Return (X, Y) of the center of cell containing provided text 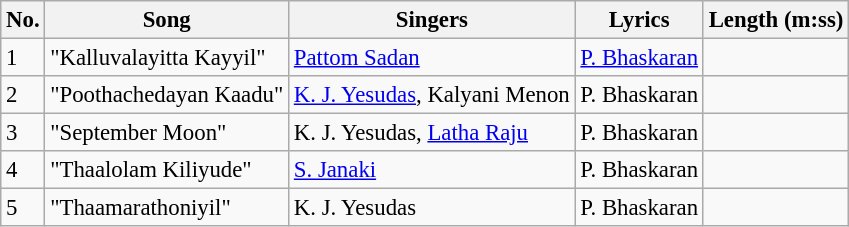
Pattom Sadan (432, 58)
K. J. Yesudas, Kalyani Menon (432, 95)
S. Janaki (432, 170)
No. (23, 20)
K. J. Yesudas, Latha Raju (432, 133)
Length (m:ss) (776, 20)
"September Moon" (167, 133)
4 (23, 170)
2 (23, 95)
K. J. Yesudas (432, 208)
Singers (432, 20)
"Kalluvalayitta Kayyil" (167, 58)
5 (23, 208)
"Poothachedayan Kaadu" (167, 95)
Song (167, 20)
1 (23, 58)
"Thaalolam Kiliyude" (167, 170)
3 (23, 133)
"Thaamarathoniyil" (167, 208)
Lyrics (639, 20)
